Find where the given text appears and provide that cell's center as (x, y) coordinate. 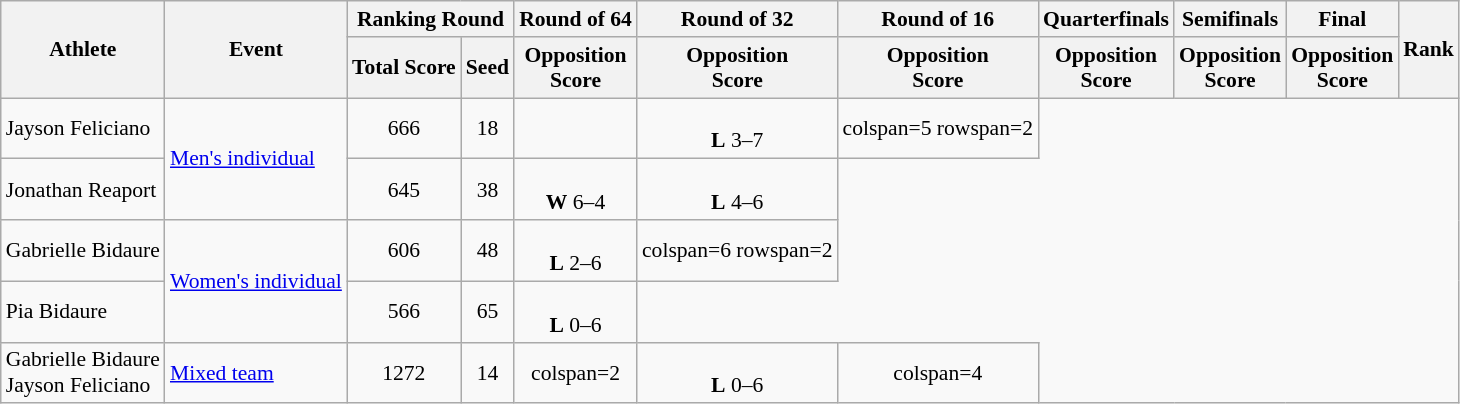
645 (404, 190)
Final (1342, 19)
606 (404, 250)
38 (488, 190)
colspan=4 (938, 372)
18 (488, 128)
W 6–4 (576, 190)
48 (488, 250)
colspan=6 rowspan=2 (738, 250)
Total Score (404, 68)
L 2–6 (576, 250)
Semifinals (1230, 19)
Women's individual (256, 281)
14 (488, 372)
Pia Bidaure (83, 312)
Round of 16 (938, 19)
Mixed team (256, 372)
Event (256, 50)
Men's individual (256, 159)
L 4–6 (738, 190)
L 3–7 (738, 128)
Quarterfinals (1106, 19)
666 (404, 128)
Round of 32 (738, 19)
Athlete (83, 50)
colspan=2 (576, 372)
Jonathan Reaport (83, 190)
Seed (488, 68)
Jayson Feliciano (83, 128)
Gabrielle Bidaure (83, 250)
colspan=5 rowspan=2 (938, 128)
65 (488, 312)
566 (404, 312)
1272 (404, 372)
Gabrielle BidaureJayson Feliciano (83, 372)
Rank (1428, 50)
Round of 64 (576, 19)
Ranking Round (430, 19)
